Search for the cell housing the specified text and yield its [X, Y] center coordinate. 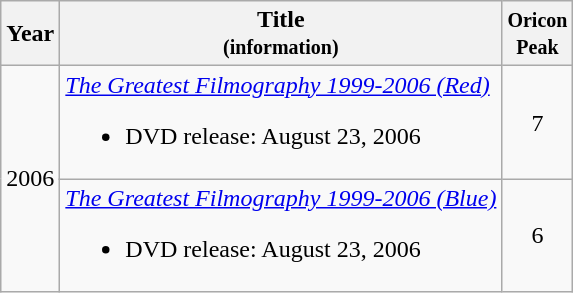
OriconPeak [538, 34]
7 [538, 122]
The Greatest Filmography 1999-2006 (Blue)DVD release: August 23, 2006 [281, 236]
2006 [30, 179]
Year [30, 34]
The Greatest Filmography 1999-2006 (Red)DVD release: August 23, 2006 [281, 122]
6 [538, 236]
Title(information) [281, 34]
